Identify which cell holds the provided text, then report its [x, y] central coordinate. 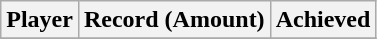
Achieved [323, 20]
Player [40, 20]
Record (Amount) [174, 20]
